Output the (X, Y) coordinate of the center of the cell containing the given text.  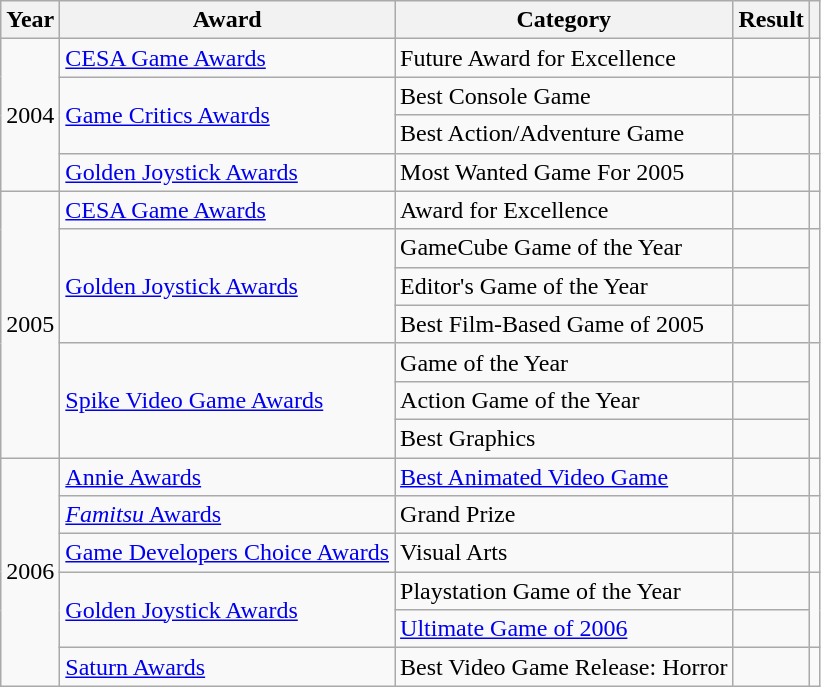
2005 (30, 324)
Award (228, 20)
Playstation Game of the Year (564, 591)
Category (564, 20)
Award for Excellence (564, 210)
Spike Video Game Awards (228, 400)
Best Action/Adventure Game (564, 134)
GameCube Game of the Year (564, 248)
Saturn Awards (228, 667)
Editor's Game of the Year (564, 286)
Game Developers Choice Awards (228, 553)
Visual Arts (564, 553)
Grand Prize (564, 515)
Best Console Game (564, 96)
Most Wanted Game For 2005 (564, 172)
Year (30, 20)
Best Video Game Release: Horror (564, 667)
Best Animated Video Game (564, 477)
Future Award for Excellence (564, 58)
Result (771, 20)
Famitsu Awards (228, 515)
Best Film-Based Game of 2005 (564, 324)
2006 (30, 572)
2004 (30, 115)
Ultimate Game of 2006 (564, 629)
Game of the Year (564, 362)
Annie Awards (228, 477)
Action Game of the Year (564, 400)
Game Critics Awards (228, 115)
Best Graphics (564, 438)
